Locate the cell with the specified text and output its (x, y) center coordinate. 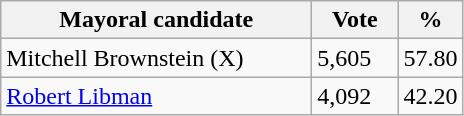
Vote (355, 20)
4,092 (355, 96)
Robert Libman (156, 96)
Mitchell Brownstein (X) (156, 58)
Mayoral candidate (156, 20)
42.20 (430, 96)
5,605 (355, 58)
% (430, 20)
57.80 (430, 58)
